Detect which cell encompasses the target text, then output its [X, Y] center coordinate. 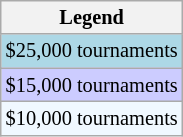
$25,000 tournaments [92, 51]
Legend [92, 17]
$10,000 tournaments [92, 118]
$15,000 tournaments [92, 85]
